Pinpoint the cell where the given text exists, returning its (X, Y) midpoint coordinate. 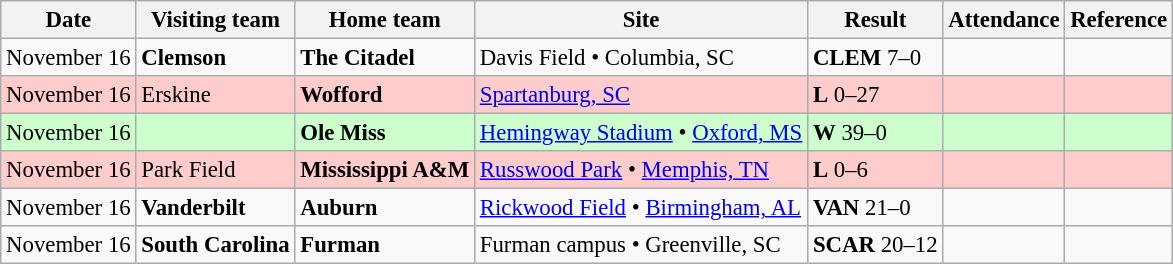
Russwood Park • Memphis, TN (642, 170)
Davis Field • Columbia, SC (642, 58)
Site (642, 20)
Ole Miss (385, 133)
Clemson (216, 58)
Attendance (1004, 20)
Spartanburg, SC (642, 95)
Auburn (385, 208)
Mississippi A&M (385, 170)
Rickwood Field • Birmingham, AL (642, 208)
Reference (1119, 20)
L 0–6 (876, 170)
Erskine (216, 95)
South Carolina (216, 245)
Date (68, 20)
Furman campus • Greenville, SC (642, 245)
Visiting team (216, 20)
Wofford (385, 95)
Furman (385, 245)
Vanderbilt (216, 208)
SCAR 20–12 (876, 245)
W 39–0 (876, 133)
Hemingway Stadium • Oxford, MS (642, 133)
Park Field (216, 170)
VAN 21–0 (876, 208)
L 0–27 (876, 95)
CLEM 7–0 (876, 58)
Home team (385, 20)
The Citadel (385, 58)
Result (876, 20)
